Locate the cell with the specified text and output its [X, Y] center coordinate. 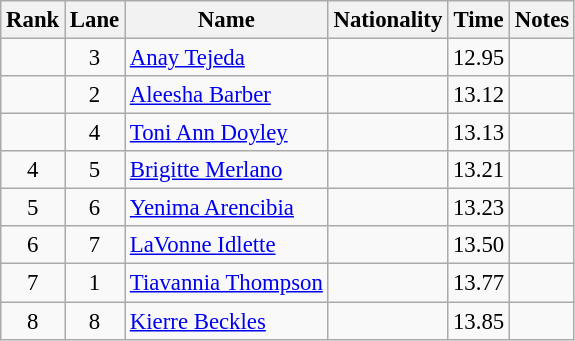
Tiavannia Thompson [227, 283]
LaVonne Idlette [227, 245]
Kierre Beckles [227, 321]
13.13 [479, 133]
Rank [33, 20]
13.85 [479, 321]
Toni Ann Doyley [227, 133]
1 [95, 283]
12.95 [479, 58]
13.50 [479, 245]
Nationality [388, 20]
Notes [542, 20]
13.21 [479, 170]
2 [95, 95]
Anay Tejeda [227, 58]
3 [95, 58]
Brigitte Merlano [227, 170]
13.12 [479, 95]
13.23 [479, 208]
Name [227, 20]
13.77 [479, 283]
Lane [95, 20]
Yenima Arencibia [227, 208]
Time [479, 20]
Aleesha Barber [227, 95]
